Extract the (X, Y) coordinate from the center of the cell holding the provided text.  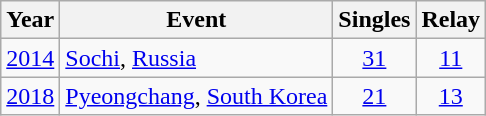
Pyeongchang, South Korea (196, 96)
31 (374, 58)
11 (451, 58)
2018 (30, 96)
13 (451, 96)
2014 (30, 58)
Event (196, 20)
Sochi, Russia (196, 58)
Relay (451, 20)
21 (374, 96)
Singles (374, 20)
Year (30, 20)
